From the cell containing the given text, extract its center point as [X, Y] coordinate. 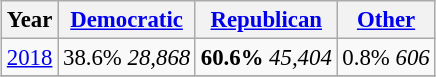
Other [386, 20]
0.8% 606 [386, 58]
2018 [30, 58]
Republican [266, 20]
Democratic [127, 20]
Year [30, 20]
38.6% 28,868 [127, 58]
60.6% 45,404 [266, 58]
